Output the (x, y) coordinate of the center of the cell containing the given text.  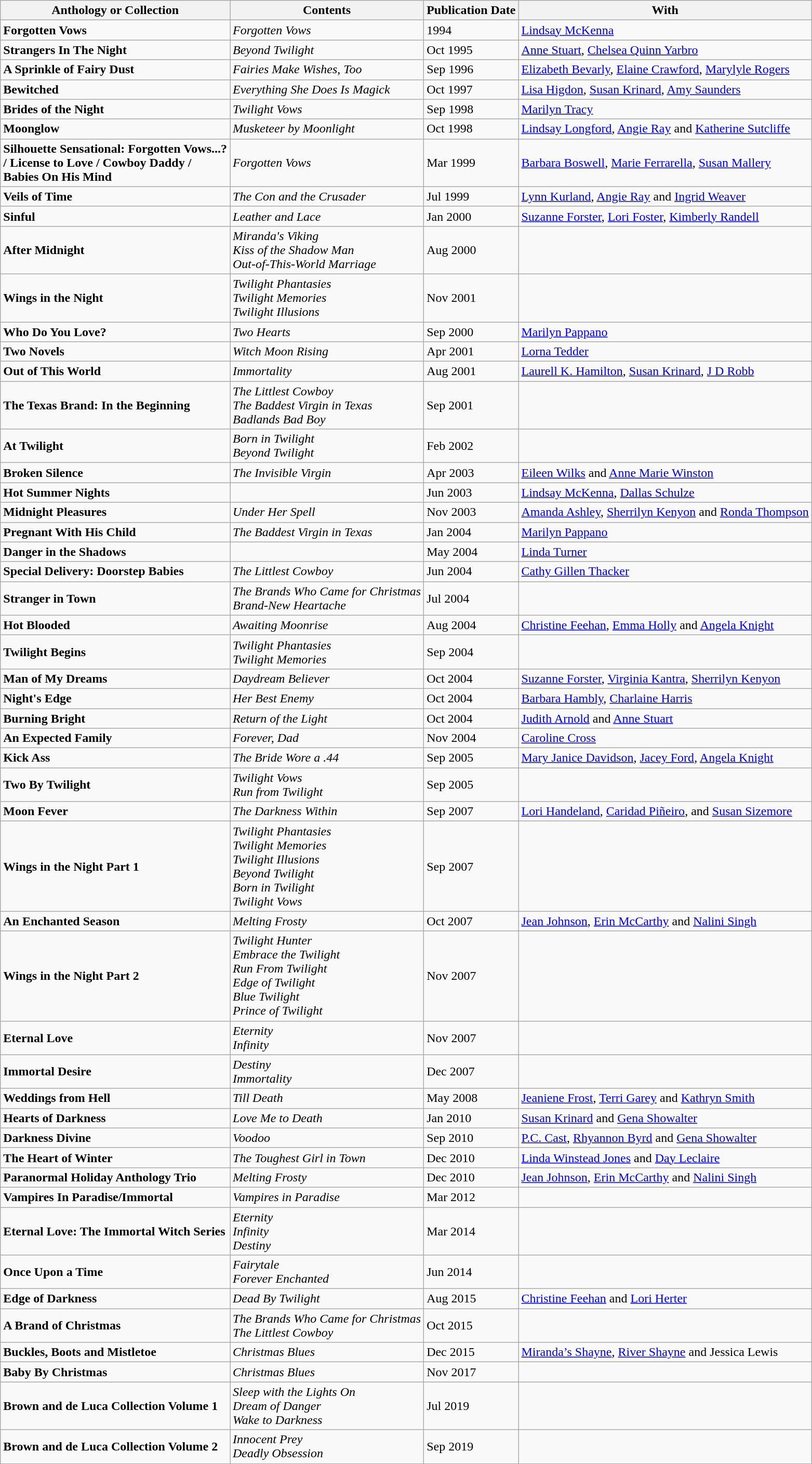
Dec 2007 (471, 1071)
Sep 2004 (471, 651)
Veils of Time (115, 196)
FairytaleForever Enchanted (326, 1272)
Witch Moon Rising (326, 352)
Jun 2004 (471, 571)
Twilight Vows (326, 109)
Cathy Gillen Thacker (665, 571)
Barbara Boswell, Marie Ferrarella, Susan Mallery (665, 163)
Wings in the Night Part 1 (115, 867)
Nov 2001 (471, 298)
Dead By Twilight (326, 1299)
Lisa Higdon, Susan Krinard, Amy Saunders (665, 89)
The Baddest Virgin in Texas (326, 532)
Vampires In Paradise/Immortal (115, 1197)
Barbara Hambly, Charlaine Harris (665, 698)
Daydream Believer (326, 678)
The Heart of Winter (115, 1157)
Danger in the Shadows (115, 552)
Out of This World (115, 371)
Silhouette Sensational: Forgotten Vows...?/ License to Love / Cowboy Daddy /Babies On His Mind (115, 163)
Jun 2003 (471, 493)
Apr 2001 (471, 352)
Jan 2004 (471, 532)
May 2008 (471, 1098)
Lindsay McKenna, Dallas Schulze (665, 493)
Brown and de Luca Collection Volume 2 (115, 1446)
Twilight VowsRun from Twilight (326, 784)
Sinful (115, 216)
Fairies Make Wishes, Too (326, 70)
Mary Janice Davidson, Jacey Ford, Angela Knight (665, 758)
Musketeer by Moonlight (326, 129)
A Brand of Christmas (115, 1326)
Kick Ass (115, 758)
Caroline Cross (665, 738)
1994 (471, 30)
Vampires in Paradise (326, 1197)
Born in TwilightBeyond Twilight (326, 446)
Leather and Lace (326, 216)
Forever, Dad (326, 738)
Sep 2001 (471, 405)
Linda Winstead Jones and Day Leclaire (665, 1157)
Lindsay McKenna (665, 30)
Linda Turner (665, 552)
Immortality (326, 371)
Jan 2000 (471, 216)
Marilyn Tracy (665, 109)
Susan Krinard and Gena Showalter (665, 1118)
Night's Edge (115, 698)
After Midnight (115, 250)
Mar 2014 (471, 1231)
Suzanne Forster, Lori Foster, Kimberly Randell (665, 216)
Eternal Love: The Immortal Witch Series (115, 1231)
Return of the Light (326, 718)
Amanda Ashley, Sherrilyn Kenyon and Ronda Thompson (665, 512)
Anthology or Collection (115, 10)
Immortal Desire (115, 1071)
Sep 1998 (471, 109)
Christine Feehan and Lori Herter (665, 1299)
The Toughest Girl in Town (326, 1157)
Baby By Christmas (115, 1372)
Hearts of Darkness (115, 1118)
Oct 1998 (471, 129)
May 2004 (471, 552)
Burning Bright (115, 718)
Midnight Pleasures (115, 512)
Lynn Kurland, Angie Ray and Ingrid Weaver (665, 196)
Buckles, Boots and Mistletoe (115, 1352)
Who Do You Love? (115, 332)
Nov 2004 (471, 738)
P.C. Cast, Rhyannon Byrd and Gena Showalter (665, 1138)
Jul 2004 (471, 598)
Bewitched (115, 89)
Eileen Wilks and Anne Marie Winston (665, 473)
Man of My Dreams (115, 678)
The Darkness Within (326, 811)
EternityInfinity (326, 1038)
Aug 2015 (471, 1299)
Jeaniene Frost, Terri Garey and Kathryn Smith (665, 1098)
Mar 1999 (471, 163)
Jan 2010 (471, 1118)
Strangers In The Night (115, 50)
Wings in the Night (115, 298)
Lori Handeland, Caridad Piñeiro, and Susan Sizemore (665, 811)
Twilight PhantasiesTwilight MemoriesTwilight Illusions (326, 298)
Moon Fever (115, 811)
The Invisible Virgin (326, 473)
Eternal Love (115, 1038)
Innocent PreyDeadly Obsession (326, 1446)
Broken Silence (115, 473)
An Enchanted Season (115, 921)
Her Best Enemy (326, 698)
Beyond Twilight (326, 50)
Publication Date (471, 10)
Apr 2003 (471, 473)
Wings in the Night Part 2 (115, 976)
The Littlest Cowboy (326, 571)
Aug 2004 (471, 625)
Stranger in Town (115, 598)
Two Novels (115, 352)
Pregnant With His Child (115, 532)
Sleep with the Lights OnDream of DangerWake to Darkness (326, 1406)
DestinyImmortality (326, 1071)
The Con and the Crusader (326, 196)
Oct 2015 (471, 1326)
The Brands Who Came for ChristmasThe Littlest Cowboy (326, 1326)
The Bride Wore a .44 (326, 758)
The Brands Who Came for ChristmasBrand-New Heartache (326, 598)
Jul 1999 (471, 196)
Jul 2019 (471, 1406)
Lorna Tedder (665, 352)
Miranda's VikingKiss of the Shadow ManOut-of-This-World Marriage (326, 250)
Oct 1997 (471, 89)
Judith Arnold and Anne Stuart (665, 718)
Twilight PhantasiesTwilight MemoriesTwilight IllusionsBeyond TwilightBorn in TwilightTwilight Vows (326, 867)
Twilight HunterEmbrace the TwilightRun From TwilightEdge of TwilightBlue TwilightPrince of Twilight (326, 976)
With (665, 10)
Lindsay Longford, Angie Ray and Katherine Sutcliffe (665, 129)
Suzanne Forster, Virginia Kantra, Sherrilyn Kenyon (665, 678)
Love Me to Death (326, 1118)
Paranormal Holiday Anthology Trio (115, 1177)
Moonglow (115, 129)
Special Delivery: Doorstep Babies (115, 571)
The Littlest CowboyThe Baddest Virgin in TexasBadlands Bad Boy (326, 405)
Sep 2010 (471, 1138)
Aug 2001 (471, 371)
Once Upon a Time (115, 1272)
The Texas Brand: In the Beginning (115, 405)
Sep 1996 (471, 70)
Aug 2000 (471, 250)
Oct 2007 (471, 921)
Mar 2012 (471, 1197)
Hot Summer Nights (115, 493)
Sep 2000 (471, 332)
Two Hearts (326, 332)
Elizabeth Bevarly, Elaine Crawford, Marylyle Rogers (665, 70)
Awaiting Moonrise (326, 625)
Two By Twilight (115, 784)
Nov 2017 (471, 1372)
Twilight Begins (115, 651)
Sep 2019 (471, 1446)
Feb 2002 (471, 446)
Oct 1995 (471, 50)
Christine Feehan, Emma Holly and Angela Knight (665, 625)
Till Death (326, 1098)
An Expected Family (115, 738)
A Sprinkle of Fairy Dust (115, 70)
EternityInfinityDestiny (326, 1231)
Contents (326, 10)
Twilight PhantasiesTwilight Memories (326, 651)
Hot Blooded (115, 625)
Anne Stuart, Chelsea Quinn Yarbro (665, 50)
Darkness Divine (115, 1138)
Jun 2014 (471, 1272)
Dec 2015 (471, 1352)
Brides of the Night (115, 109)
Nov 2003 (471, 512)
Under Her Spell (326, 512)
Brown and de Luca Collection Volume 1 (115, 1406)
Voodoo (326, 1138)
Edge of Darkness (115, 1299)
Weddings from Hell (115, 1098)
Everything She Does Is Magick (326, 89)
Laurell K. Hamilton, Susan Krinard, J D Robb (665, 371)
At Twilight (115, 446)
Miranda’s Shayne, River Shayne and Jessica Lewis (665, 1352)
